From the cell containing the given text, extract its center point as (x, y) coordinate. 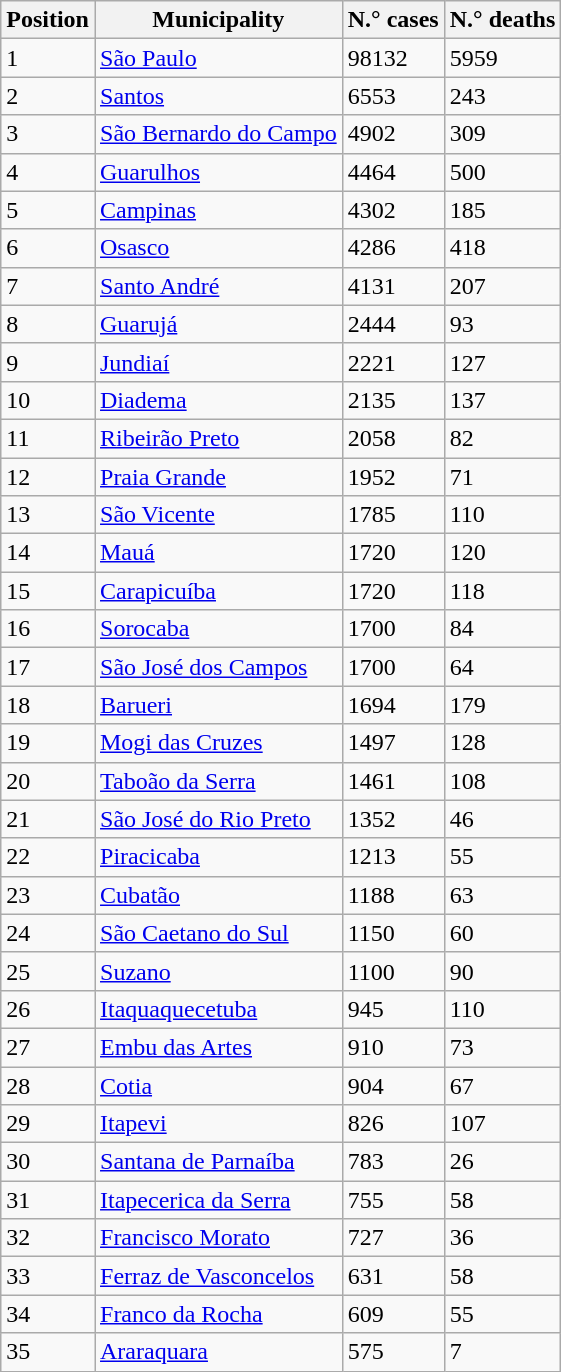
73 (502, 1047)
71 (502, 477)
Cotia (218, 1085)
4464 (393, 172)
31 (48, 1200)
5 (48, 210)
128 (502, 743)
21 (48, 819)
910 (393, 1047)
Araraquara (218, 1352)
4286 (393, 248)
4131 (393, 286)
609 (393, 1314)
12 (48, 477)
22 (48, 857)
60 (502, 933)
Mauá (218, 553)
Cubatão (218, 895)
64 (502, 667)
Municipality (218, 20)
4302 (393, 210)
631 (393, 1276)
2135 (393, 400)
Guarulhos (218, 172)
34 (48, 1314)
Barueri (218, 705)
N.° deaths (502, 20)
1352 (393, 819)
1150 (393, 933)
Jundiaí (218, 362)
15 (48, 591)
63 (502, 895)
783 (393, 1162)
19 (48, 743)
Taboão da Serra (218, 781)
16 (48, 629)
São Paulo (218, 58)
46 (502, 819)
118 (502, 591)
1497 (393, 743)
Ribeirão Preto (218, 438)
Itapevi (218, 1124)
8 (48, 324)
20 (48, 781)
6 (48, 248)
14 (48, 553)
1785 (393, 515)
Embu das Artes (218, 1047)
90 (502, 971)
25 (48, 971)
Carapicuíba (218, 591)
18 (48, 705)
1461 (393, 781)
Francisco Morato (218, 1238)
9 (48, 362)
67 (502, 1085)
Campinas (218, 210)
24 (48, 933)
6553 (393, 96)
2221 (393, 362)
Itaquaquecetuba (218, 1009)
575 (393, 1352)
107 (502, 1124)
27 (48, 1047)
28 (48, 1085)
Praia Grande (218, 477)
185 (502, 210)
10 (48, 400)
826 (393, 1124)
5959 (502, 58)
Position (48, 20)
Santo André (218, 286)
Itapecerica da Serra (218, 1200)
127 (502, 362)
Franco da Rocha (218, 1314)
Santana de Parnaíba (218, 1162)
36 (502, 1238)
N.° cases (393, 20)
Piracicaba (218, 857)
Santos (218, 96)
1694 (393, 705)
945 (393, 1009)
Guarujá (218, 324)
243 (502, 96)
São José dos Campos (218, 667)
São Bernardo do Campo (218, 134)
São Vicente (218, 515)
4902 (393, 134)
1952 (393, 477)
35 (48, 1352)
23 (48, 895)
108 (502, 781)
207 (502, 286)
Ferraz de Vasconcelos (218, 1276)
309 (502, 134)
33 (48, 1276)
São José do Rio Preto (218, 819)
500 (502, 172)
1188 (393, 895)
3 (48, 134)
4 (48, 172)
13 (48, 515)
904 (393, 1085)
1213 (393, 857)
11 (48, 438)
32 (48, 1238)
Diadema (218, 400)
418 (502, 248)
30 (48, 1162)
179 (502, 705)
98132 (393, 58)
727 (393, 1238)
2058 (393, 438)
137 (502, 400)
84 (502, 629)
17 (48, 667)
Suzano (218, 971)
Mogi das Cruzes (218, 743)
755 (393, 1200)
2444 (393, 324)
2 (48, 96)
Sorocaba (218, 629)
120 (502, 553)
São Caetano do Sul (218, 933)
1100 (393, 971)
Osasco (218, 248)
93 (502, 324)
29 (48, 1124)
1 (48, 58)
82 (502, 438)
